Pinpoint the cell where the given text exists, returning its [x, y] midpoint coordinate. 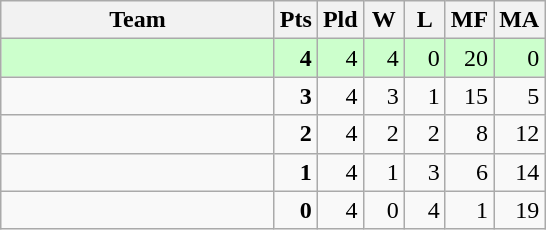
W [384, 20]
15 [469, 96]
L [424, 20]
8 [469, 134]
14 [520, 172]
6 [469, 172]
Pld [340, 20]
5 [520, 96]
MF [469, 20]
MA [520, 20]
Team [138, 20]
Pts [296, 20]
19 [520, 210]
20 [469, 58]
12 [520, 134]
